From the cell containing the given text, extract its center point as [x, y] coordinate. 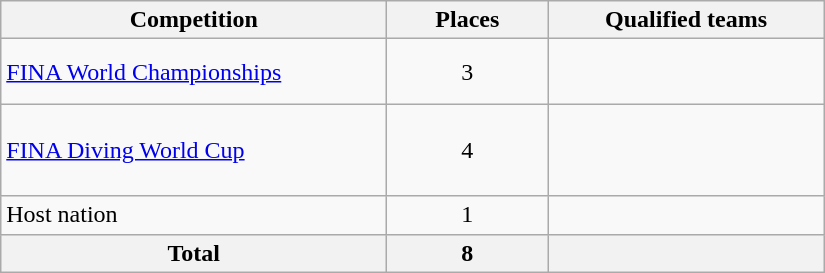
4 [468, 150]
3 [468, 72]
Qualified teams [686, 20]
FINA Diving World Cup [194, 150]
Places [468, 20]
Total [194, 253]
Host nation [194, 215]
Competition [194, 20]
1 [468, 215]
8 [468, 253]
FINA World Championships [194, 72]
